Output the (x, y) coordinate of the center of the cell containing the given text.  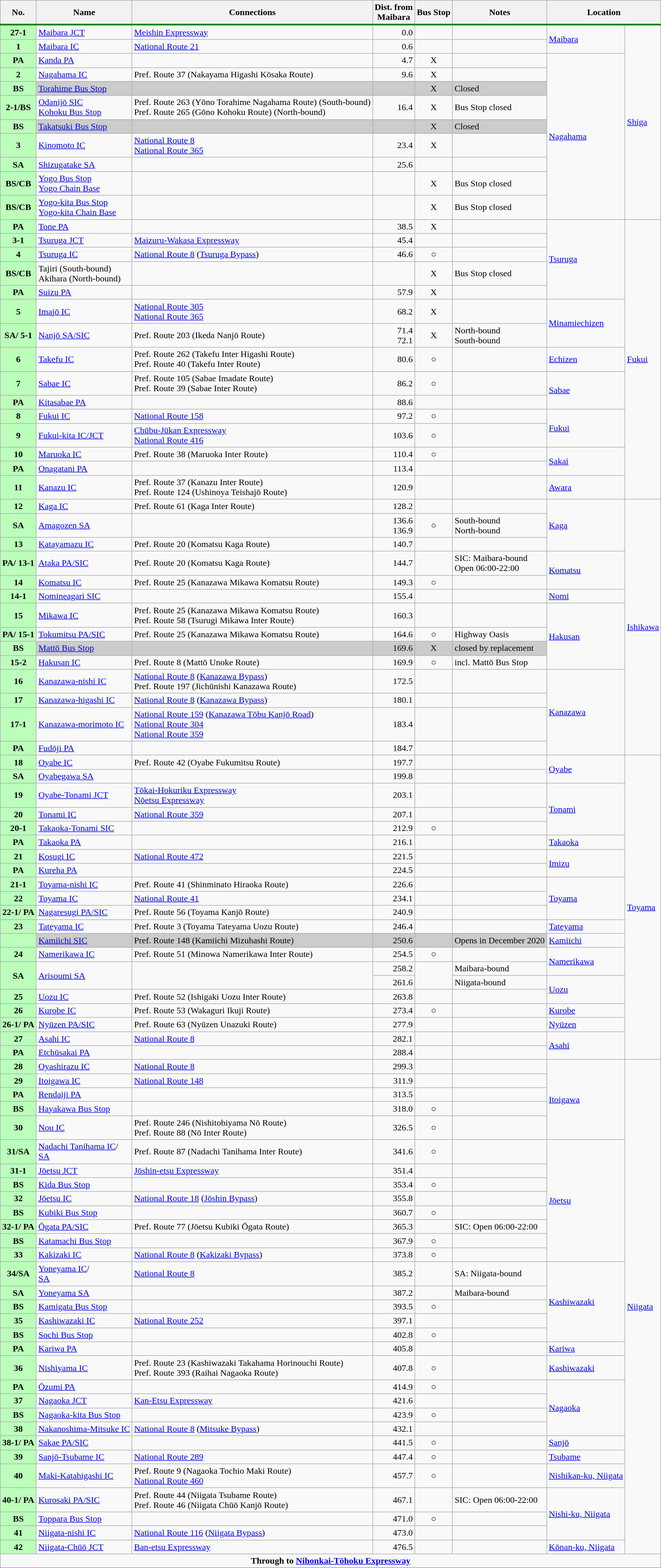
Oyabe IC (84, 762)
Shizugatake SA (84, 164)
Jōetsu IC (84, 1199)
57.9 (394, 292)
closed by replacement (500, 648)
Oyabegawa SA (84, 776)
385.2 (394, 1274)
35 (18, 1321)
33 (18, 1255)
PA/ 13-1 (18, 564)
421.6 (394, 1401)
37 (18, 1401)
13 (18, 544)
24 (18, 954)
National Route 8 (Mitsuke Bypass) (252, 1429)
414.9 (394, 1387)
Maibara (586, 39)
203.1 (394, 795)
Through to Nihonkai-Tōhoku Expressway (331, 1561)
National Route 116 (Niigata Bypass) (252, 1533)
National Route 289 (252, 1457)
18 (18, 762)
National Route 41 (252, 898)
88.6 (394, 402)
PA/ 15-1 (18, 634)
Kanazawa (586, 712)
Jōshin-etsu Expressway (252, 1171)
471.0 (394, 1519)
160.3 (394, 615)
Pref. Route 56 (Toyama Kanjō Route) (252, 912)
155.4 (394, 596)
Nou IC (84, 1128)
Pref. Route 37 (Nakayama Higashi Kōsaka Route) (252, 74)
Tōkai-Hokuriku Expressway Nōetsu Expressway (252, 795)
Pref. Route 3 (Toyama Tateyama Uozu Route) (252, 926)
Notes (500, 13)
2 (18, 74)
Nanjō SA/SIC (84, 335)
Kanazawa-nishi IC (84, 681)
86.2 (394, 383)
Mikawa IC (84, 615)
Pref. Route 148 (Kamiichi Mizuhashi Route) (252, 940)
Maki-Katahigashi IC (84, 1476)
71.472.1 (394, 335)
387.2 (394, 1292)
38.5 (394, 227)
16.4 (394, 108)
Hakusan IC (84, 662)
Connections (252, 13)
263.8 (394, 996)
Ōgata PA/SIC (84, 1227)
441.5 (394, 1443)
25 (18, 996)
40 (18, 1476)
National Route 8 (Kanazawa Bypass)Pref. Route 197 (Jichūnishi Kanazawa Route) (252, 681)
32-1/ PA (18, 1227)
405.8 (394, 1349)
Kinomoto IC (84, 145)
42 (18, 1547)
Kōnan-ku, Niigata (586, 1547)
Pref. Route 51 (Minowa Namerikawa Inter Route) (252, 954)
Kaga IC (84, 506)
7 (18, 383)
226.6 (394, 884)
Name (84, 13)
Dist. fromMaibara (394, 13)
367.9 (394, 1241)
Pref. Route 25 (Kanazawa Mikawa Komatsu Route)Pref. Route 58 (Tsurugi Mikawa Inter Route) (252, 615)
19 (18, 795)
282.1 (394, 1038)
183.4 (394, 724)
45.4 (394, 241)
National Route 159 (Kanazawa Tōbu Kanjō Road) National Route 304 National Route 359 (252, 724)
Fudōji PA (84, 748)
144.7 (394, 564)
180.1 (394, 700)
199.8 (394, 776)
149.3 (394, 582)
Imajō IC (84, 312)
Pref. Route 77 (Jōetsu Kubiki Ōgata Route) (252, 1227)
136.6136.9 (394, 525)
Nagahama (586, 136)
Takefu IC (84, 359)
Tateyama IC (84, 926)
8 (18, 416)
423.9 (394, 1415)
120.9 (394, 487)
365.3 (394, 1227)
Tajiri (South-bound)Akihara (North-bound) (84, 273)
Nomineagari SIC (84, 596)
46.6 (394, 255)
2-1/BS (18, 108)
318.0 (394, 1109)
Pref. Route 63 (Nyūzen Unazuki Route) (252, 1024)
Yoneyama IC/SA (84, 1274)
National Route 305 National Route 365 (252, 312)
Namerikawa (586, 961)
Katamachi Bus Stop (84, 1241)
29 (18, 1081)
Nakanoshima-Mitsuke IC (84, 1429)
355.8 (394, 1199)
14-1 (18, 596)
Niigata-Chūō JCT (84, 1547)
Nadachi Tanihama IC/SA (84, 1151)
221.5 (394, 856)
447.4 (394, 1457)
Torahime Bus Stop (84, 88)
97.2 (394, 416)
128.2 (394, 506)
Takaoka-Tonami SIC (84, 828)
14 (18, 582)
313.5 (394, 1095)
23 (18, 926)
207.1 (394, 814)
Nagaoka-kita Bus Stop (84, 1415)
110.4 (394, 454)
Ōzumi PA (84, 1387)
Pref. Route 23 (Kashiwazaki Takahama Horinouchi Route)Pref. Route 393 (Raihai Nagaoka Route) (252, 1368)
Jōetsu (586, 1201)
140.7 (394, 544)
Kitasabae PA (84, 402)
103.6 (394, 435)
212.9 (394, 828)
68.2 (394, 312)
Hakusan (586, 636)
Pref. Route 52 (Ishigaki Uozu Inter Route) (252, 996)
351.4 (394, 1171)
National Route 21 (252, 46)
393.5 (394, 1307)
National Route 18 (Jōshin Bypass) (252, 1199)
Kanazu IC (84, 487)
197.7 (394, 762)
Itoigawa (586, 1100)
Imizu (586, 863)
113.4 (394, 468)
Hayakawa Bus Stop (84, 1109)
Rendaiji PA (84, 1095)
Minamiechizen (586, 323)
Kashiwazaki IC (84, 1321)
0.0 (394, 32)
National Route 472 (252, 856)
184.7 (394, 748)
224.5 (394, 870)
Toyama-nishi IC (84, 884)
Pref. Route 262 (Takefu Inter Higashi Route)Pref. Route 40 (Takefu Inter Route) (252, 359)
Pref. Route 37 (Kanazu Inter Route)Pref. Route 124 (Ushinoya Teishajō Route) (252, 487)
Katayamazu IC (84, 544)
Fukui-kita IC/JCT (84, 435)
Kurobe IC (84, 1010)
30 (18, 1128)
Sakai (586, 461)
5 (18, 312)
National Route 8 National Route 365 (252, 145)
National Route 252 (252, 1321)
Namerikawa IC (84, 954)
326.5 (394, 1128)
216.1 (394, 842)
Amagozen SA (84, 525)
Mattō Bus Stop (84, 648)
Sakae PA/SIC (84, 1443)
Pref. Route 53 (Wakaguri Ikuji Route) (252, 1010)
North-boundSouth-bound (500, 335)
353.4 (394, 1185)
Sanjō-Tsubame IC (84, 1457)
Takaoka (586, 842)
9.6 (394, 74)
Echizen (586, 359)
26 (18, 1010)
172.5 (394, 681)
National Route 8 (Kanazawa Bypass) (252, 700)
38-1/ PA (18, 1443)
457.7 (394, 1476)
22 (18, 898)
Maruoka IC (84, 454)
Pref. Route 41 (Shinminato Hiraoka Route) (252, 884)
Ban-etsu Expressway (252, 1547)
Yogo-kita Bus StopYogo-kita Chain Base (84, 207)
22-1/ PA (18, 912)
25.6 (394, 164)
Komatsu IC (84, 582)
Opens in December 2020 (500, 940)
Awara (586, 487)
National Route 359 (252, 814)
21 (18, 856)
Pref. Route 61 (Kaga Inter Route) (252, 506)
Niigata-bound (500, 982)
Kakizaki IC (84, 1255)
Tokumitsu PA/SIC (84, 634)
234.1 (394, 898)
250.6 (394, 940)
Nyūzen (586, 1024)
11 (18, 487)
Meishin Expressway (252, 32)
Kanazawa-higashi IC (84, 700)
341.6 (394, 1151)
Odanijō SICKohoku Bus Stop (84, 108)
261.6 (394, 982)
299.3 (394, 1067)
SA/ 5-1 (18, 335)
402.8 (394, 1335)
476.5 (394, 1547)
32 (18, 1199)
373.8 (394, 1255)
Yoneyama SA (84, 1292)
Tone PA (84, 227)
SIC: Maibara-boundOpen 06:00-22:00 (500, 564)
Niigata (643, 1307)
Kariwa PA (84, 1349)
Fukui IC (84, 416)
16 (18, 681)
15-2 (18, 662)
Tsubame (586, 1457)
473.0 (394, 1533)
Uozu IC (84, 996)
Asahi IC (84, 1038)
Sabae IC (84, 383)
36 (18, 1368)
Kanazawa-morimoto IC (84, 724)
17 (18, 700)
Jōetsu JCT (84, 1171)
Tateyama (586, 926)
Yogo Bus StopYogo Chain Base (84, 183)
Kamiichi (586, 940)
Takatsuki Bus Stop (84, 126)
Itoigawa IC (84, 1081)
240.9 (394, 912)
Kaga (586, 525)
Pref. Route 246 (Nishitobiyama Nō Route)Pref. Route 88 (Nō Inter Route) (252, 1128)
Toyama IC (84, 898)
4 (18, 255)
Takaoka PA (84, 842)
169.9 (394, 662)
Pref. Route 8 (Mattō Unoke Route) (252, 662)
9 (18, 435)
Pref. Route 42 (Oyabe Fukumitsu Route) (252, 762)
Pref. Route 263 (Yōno Torahime Nagahama Route) (South-bound)Pref. Route 265 (Gōno Kohoku Route) (North-bound) (252, 108)
Sochi Bus Stop (84, 1335)
164.6 (394, 634)
Etchūsakai PA (84, 1053)
41 (18, 1533)
Maibara JCT (84, 32)
360.7 (394, 1213)
Kamiichi SIC (84, 940)
Oyashirazu IC (84, 1067)
Asahi (586, 1045)
31/SA (18, 1151)
31-1 (18, 1171)
4.7 (394, 60)
No. (18, 13)
12 (18, 506)
Uozu (586, 989)
17-1 (18, 724)
Maibara IC (84, 46)
National Route 148 (252, 1081)
1 (18, 46)
Tsuruga (586, 259)
0.6 (394, 46)
27 (18, 1038)
Pref. Route 105 (Sabae Imadate Route)Pref. Route 39 (Sabae Inter Route) (252, 383)
246.4 (394, 926)
3-1 (18, 241)
Pref. Route 9 (Nagaoka Tochio Maki Route) National Route 460 (252, 1476)
34/SA (18, 1274)
Nagaresugi PA/SIC (84, 912)
Toppara Bus Stop (84, 1519)
Sanjō (586, 1443)
National Route 8 (Tsuruga Bypass) (252, 255)
Pref. Route 44 (Niigata Tsubame Route)Pref. Route 46 (Niigata Chūō Kanjō Route) (252, 1500)
Oyabe (586, 769)
Kurobe (586, 1010)
397.1 (394, 1321)
Kureha PA (84, 870)
Pref. Route 203 (Ikeda Nanjō Route) (252, 335)
Nishikan-ku, Niigata (586, 1476)
Niigata-nishi IC (84, 1533)
Highway Oasis (500, 634)
20-1 (18, 828)
Location (604, 13)
Kubiki Bus Stop (84, 1213)
Kida Bus Stop (84, 1185)
169.6 (394, 648)
80.6 (394, 359)
254.5 (394, 954)
Onagatani PA (84, 468)
Nagaoka JCT (84, 1401)
National Route 8 (Kakizaki Bypass) (252, 1255)
20 (18, 814)
South-boundNorth-bound (500, 525)
27-1 (18, 32)
Tsuruga JCT (84, 241)
Pref. Route 87 (Nadachi Tanihama Inter Route) (252, 1151)
Tsuruga IC (84, 255)
Sabae (586, 390)
incl. Mattō Bus Stop (500, 662)
21-1 (18, 884)
Komatsu (586, 570)
Maizuru-Wakasa Expressway (252, 241)
28 (18, 1067)
23.4 (394, 145)
15 (18, 615)
Nishiyama IC (84, 1368)
39 (18, 1457)
407.8 (394, 1368)
Kosugi IC (84, 856)
432.1 (394, 1429)
Oyabe-Tonami JCT (84, 795)
Ataka PA/SIC (84, 564)
311.9 (394, 1081)
Chūbu-Jūkan Expressway National Route 416 (252, 435)
467.1 (394, 1500)
Tonami IC (84, 814)
Kurosaki PA/SIC (84, 1500)
26-1/ PA (18, 1024)
40-1/ PA (18, 1500)
Nyūzen PA/SIC (84, 1024)
258.2 (394, 968)
Nishi-ku, Niigata (586, 1514)
Nomi (586, 596)
38 (18, 1429)
Nagahama IC (84, 74)
Nagaoka (586, 1408)
SA: Niigata-bound (500, 1274)
Tonami (586, 809)
Shiga (643, 122)
National Route 158 (252, 416)
3 (18, 145)
6 (18, 359)
Arisoumi SA (84, 975)
Bus Stop (434, 13)
Pref. Route 38 (Maruoka Inter Route) (252, 454)
Ishikawa (643, 627)
Suizu PA (84, 292)
Kariwa (586, 1349)
Kan-Etsu Expressway (252, 1401)
277.9 (394, 1024)
Kanda PA (84, 60)
273.4 (394, 1010)
10 (18, 454)
288.4 (394, 1053)
Kamigata Bus Stop (84, 1307)
